Scan for the cell matching the given text and deliver its [X, Y] coordinate at center. 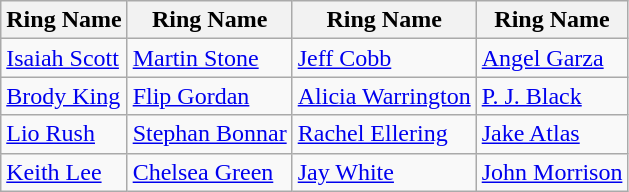
Alicia Warrington [384, 96]
Chelsea Green [210, 172]
Lio Rush [64, 134]
Jay White [384, 172]
Isaiah Scott [64, 58]
Keith Lee [64, 172]
Brody King [64, 96]
Stephan Bonnar [210, 134]
Rachel Ellering [384, 134]
Angel Garza [552, 58]
John Morrison [552, 172]
P. J. Black [552, 96]
Flip Gordan [210, 96]
Martin Stone [210, 58]
Jake Atlas [552, 134]
Jeff Cobb [384, 58]
